Locate the cell with the specified text and output its (x, y) center coordinate. 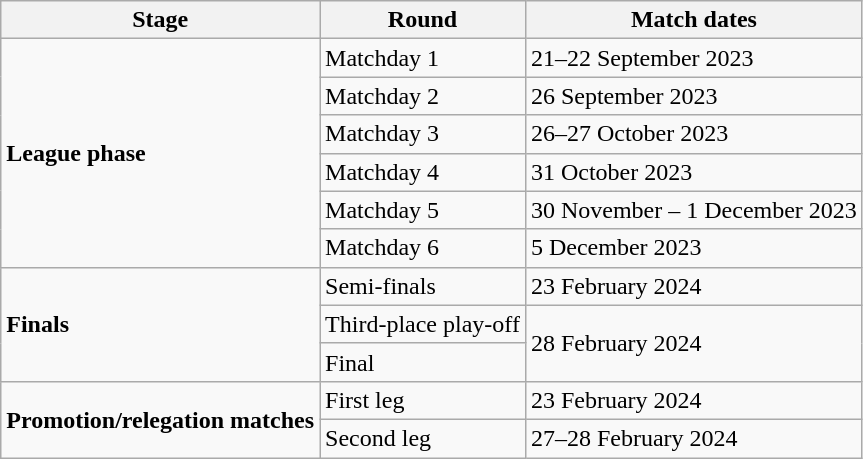
Matchday 1 (423, 58)
31 October 2023 (694, 172)
27–28 February 2024 (694, 438)
26 September 2023 (694, 96)
21–22 September 2023 (694, 58)
Match dates (694, 20)
Round (423, 20)
Matchday 4 (423, 172)
5 December 2023 (694, 248)
Final (423, 362)
Promotion/relegation matches (160, 419)
Finals (160, 324)
Semi-finals (423, 286)
First leg (423, 400)
Matchday 6 (423, 248)
League phase (160, 153)
Stage (160, 20)
Third-place play-off (423, 324)
26–27 October 2023 (694, 134)
30 November – 1 December 2023 (694, 210)
Matchday 5 (423, 210)
Matchday 2 (423, 96)
28 February 2024 (694, 343)
Matchday 3 (423, 134)
Second leg (423, 438)
